Extract the [x, y] coordinate from the center of the cell holding the provided text.  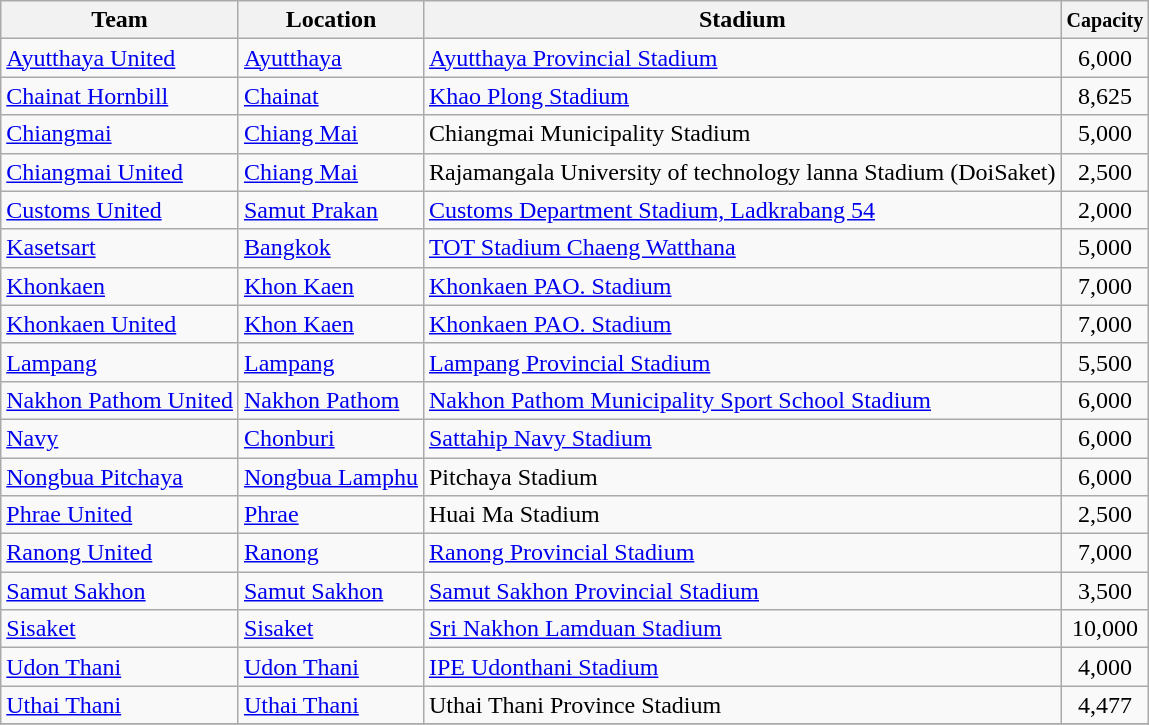
Khao Plong Stadium [742, 96]
4,477 [1105, 705]
Lampang Provincial Stadium [742, 362]
Customs United [120, 210]
Ranong Provincial Stadium [742, 553]
Nongbua Lamphu [330, 477]
TOT Stadium Chaeng Watthana [742, 248]
Kasetsart [120, 248]
10,000 [1105, 629]
Samut Sakhon Provincial Stadium [742, 591]
Chainat [330, 96]
Bangkok [330, 248]
Huai Ma Stadium [742, 515]
Stadium [742, 20]
8,625 [1105, 96]
Phrae [330, 515]
Navy [120, 438]
Ayutthaya [330, 58]
Sri Nakhon Lamduan Stadium [742, 629]
Phrae United [120, 515]
Chiangmai United [120, 172]
IPE Udonthani Stadium [742, 667]
Customs Department Stadium, Ladkrabang 54 [742, 210]
Ranong [330, 553]
Khonkaen United [120, 324]
Nakhon Pathom United [120, 400]
2,000 [1105, 210]
Ranong United [120, 553]
Location [330, 20]
Team [120, 20]
Chainat Hornbill [120, 96]
3,500 [1105, 591]
Ayutthaya United [120, 58]
Ayutthaya Provincial Stadium [742, 58]
Samut Prakan [330, 210]
Rajamangala University of technology lanna Stadium (DoiSaket) [742, 172]
Khonkaen [120, 286]
Capacity [1105, 20]
Uthai Thani Province Stadium [742, 705]
5,500 [1105, 362]
Chiangmai [120, 134]
Chonburi [330, 438]
Chiangmai Municipality Stadium [742, 134]
Sattahip Navy Stadium [742, 438]
Nakhon Pathom [330, 400]
Pitchaya Stadium [742, 477]
Nongbua Pitchaya [120, 477]
Nakhon Pathom Municipality Sport School Stadium [742, 400]
4,000 [1105, 667]
